Search for the cell housing the specified text and yield its [x, y] center coordinate. 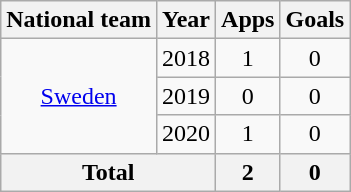
2018 [186, 58]
2020 [186, 134]
2019 [186, 96]
Total [108, 172]
Year [186, 20]
Goals [315, 20]
Apps [248, 20]
2 [248, 172]
National team [79, 20]
Sweden [79, 96]
